For the text-containing cell, return its midpoint in [x, y] coordinate format. 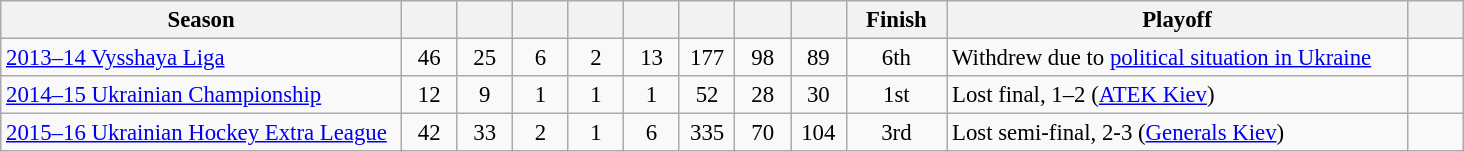
28 [763, 95]
Season [202, 20]
Finish [896, 20]
3rd [896, 133]
Lost semi-final, 2-3 (Generals Kiev) [1178, 133]
177 [707, 58]
12 [429, 95]
6th [896, 58]
25 [485, 58]
9 [485, 95]
13 [652, 58]
89 [818, 58]
1st [896, 95]
335 [707, 133]
Withdrew due to political situation in Ukraine [1178, 58]
Lost final, 1–2 (ATEK Kiev) [1178, 95]
2015–16 Ukrainian Hockey Extra League [202, 133]
Playoff [1178, 20]
98 [763, 58]
104 [818, 133]
52 [707, 95]
30 [818, 95]
2014–15 Ukrainian Championship [202, 95]
46 [429, 58]
33 [485, 133]
2013–14 Vysshaya Liga [202, 58]
70 [763, 133]
42 [429, 133]
